For the text-containing cell, return its midpoint in [x, y] coordinate format. 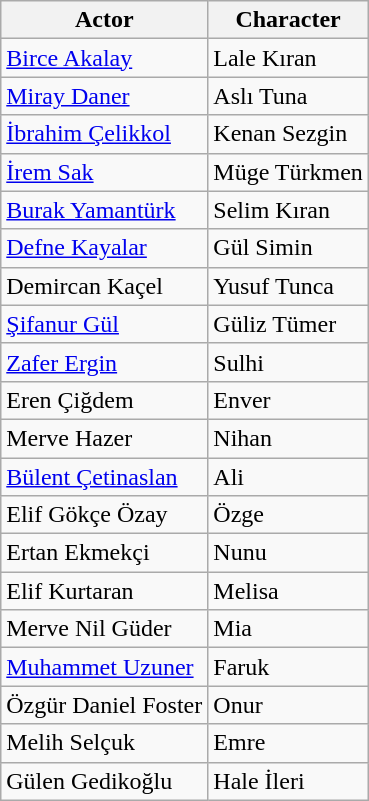
Emre [288, 743]
İrem Sak [104, 172]
İbrahim Çelikkol [104, 134]
Enver [288, 400]
Mia [288, 629]
Kenan Sezgin [288, 134]
Merve Nil Güder [104, 629]
Selim Kıran [288, 210]
Elif Kurtaran [104, 591]
Ertan Ekmekçi [104, 553]
Onur [288, 705]
Burak Yamantürk [104, 210]
Elif Gökçe Özay [104, 515]
Ali [288, 477]
Nunu [288, 553]
Aslı Tuna [288, 96]
Sulhi [288, 362]
Lale Kıran [288, 58]
Muhammet Uzuner [104, 667]
Melisa [288, 591]
Merve Hazer [104, 438]
Yusuf Tunca [288, 286]
Gül Simin [288, 248]
Özge [288, 515]
Şifanur Gül [104, 324]
Nihan [288, 438]
Güliz Tümer [288, 324]
Eren Çiğdem [104, 400]
Actor [104, 20]
Faruk [288, 667]
Birce Akalay [104, 58]
Demircan Kaçel [104, 286]
Miray Daner [104, 96]
Bülent Çetinaslan [104, 477]
Gülen Gedikoğlu [104, 781]
Hale İleri [288, 781]
Zafer Ergin [104, 362]
Melih Selçuk [104, 743]
Müge Türkmen [288, 172]
Özgür Daniel Foster [104, 705]
Character [288, 20]
Defne Kayalar [104, 248]
